Detect which cell encompasses the target text, then output its [x, y] center coordinate. 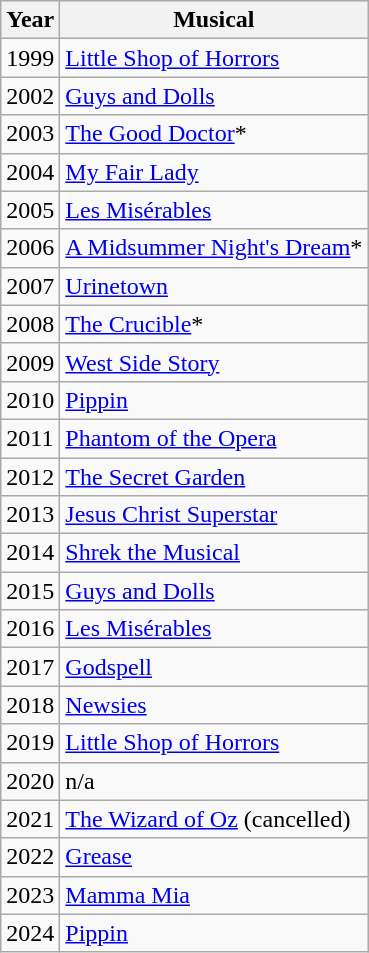
Shrek the Musical [214, 553]
Godspell [214, 667]
1999 [30, 58]
2002 [30, 96]
The Secret Garden [214, 477]
2020 [30, 781]
2006 [30, 248]
2005 [30, 210]
The Good Doctor* [214, 134]
Jesus Christ Superstar [214, 515]
2012 [30, 477]
A Midsummer Night's Dream* [214, 248]
2009 [30, 362]
2016 [30, 629]
2014 [30, 553]
The Crucible* [214, 324]
West Side Story [214, 362]
2023 [30, 895]
My Fair Lady [214, 172]
2019 [30, 743]
2007 [30, 286]
Grease [214, 857]
2024 [30, 933]
Newsies [214, 705]
2010 [30, 400]
Phantom of the Opera [214, 438]
Urinetown [214, 286]
Year [30, 20]
n/a [214, 781]
2022 [30, 857]
2008 [30, 324]
2013 [30, 515]
Mamma Mia [214, 895]
2004 [30, 172]
2021 [30, 819]
2015 [30, 591]
Musical [214, 20]
2017 [30, 667]
The Wizard of Oz (cancelled) [214, 819]
2011 [30, 438]
2018 [30, 705]
2003 [30, 134]
